Scan for the cell matching the given text and deliver its (x, y) coordinate at center. 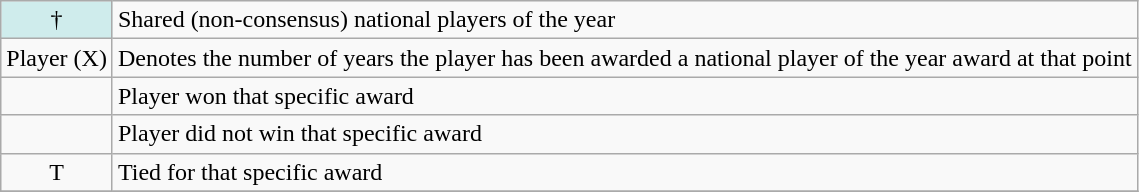
† (57, 20)
Tied for that specific award (624, 172)
Player did not win that specific award (624, 134)
Player won that specific award (624, 96)
Player (X) (57, 58)
T (57, 172)
Denotes the number of years the player has been awarded a national player of the year award at that point (624, 58)
Shared (non-consensus) national players of the year (624, 20)
